Locate the cell with the specified text and output its [x, y] center coordinate. 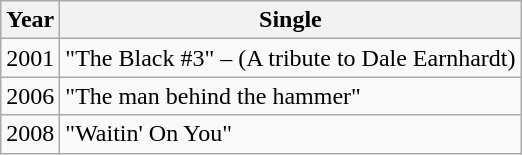
"The Black #3" – (A tribute to Dale Earnhardt) [290, 58]
2006 [30, 96]
Year [30, 20]
2001 [30, 58]
"Waitin' On You" [290, 134]
Single [290, 20]
2008 [30, 134]
"The man behind the hammer" [290, 96]
